From the cell containing the given text, extract its center point as [x, y] coordinate. 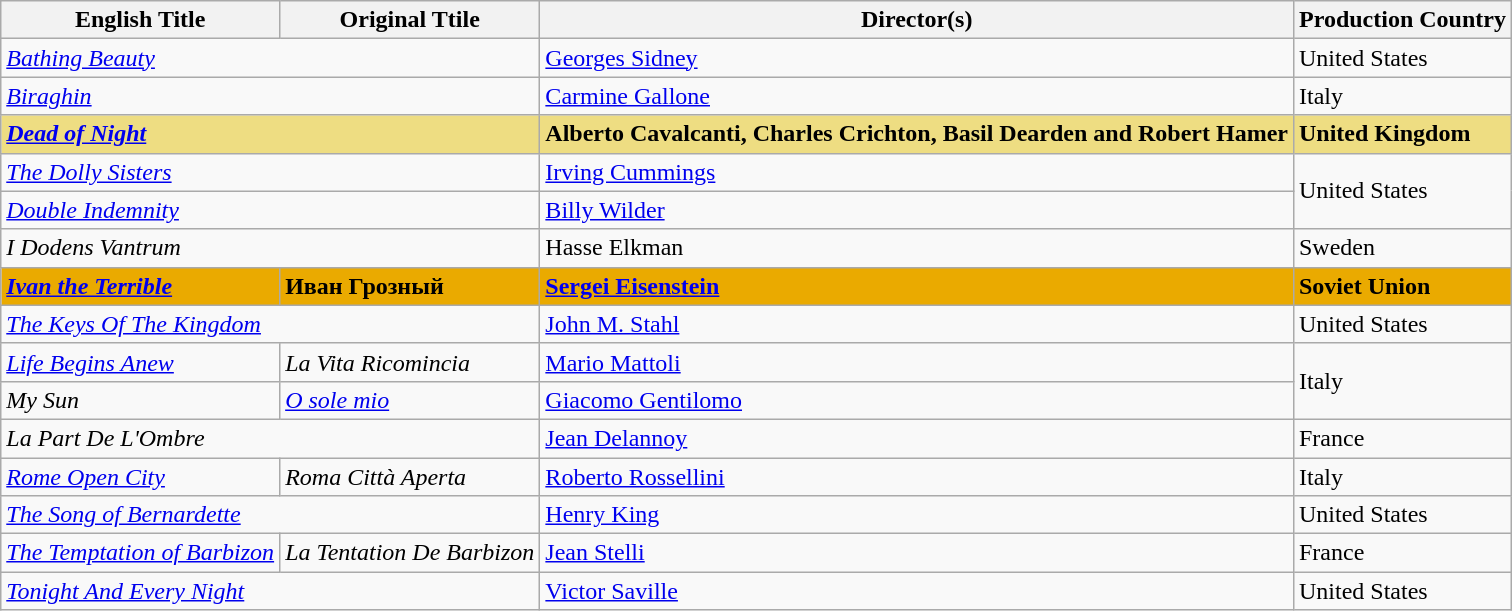
Mario Mattoli [917, 362]
Director(s) [917, 20]
The Keys Of The Kingdom [270, 324]
I Dodens Vantrum [270, 248]
Double Indemnity [270, 210]
Biraghin [270, 96]
Billy Wilder [917, 210]
United Kingdom [1402, 134]
Roma Città Aperta [410, 477]
Original Ttile [410, 20]
Life Begins Anew [140, 362]
The Dolly Sisters [270, 172]
Ivan the Terrible [140, 286]
Jean Stelli [917, 553]
Bathing Beauty [270, 58]
Victor Saville [917, 591]
Alberto Cavalcanti, Charles Crichton, Basil Dearden and Robert Hamer [917, 134]
English Title [140, 20]
Production Country [1402, 20]
O sole mio [410, 400]
Carmine Gallone [917, 96]
Sergei Eisenstein [917, 286]
The Song of Bernardette [270, 515]
Sweden [1402, 248]
Roberto Rossellini [917, 477]
Rome Open City [140, 477]
Soviet Union [1402, 286]
Giacomo Gentilomo [917, 400]
Dead of Night [270, 134]
The Temptation of Barbizon [140, 553]
Georges Sidney [917, 58]
Hasse Elkman [917, 248]
Irving Cummings [917, 172]
La Vita Ricomincia [410, 362]
La Part De L'Ombre [270, 438]
Jean Delannoy [917, 438]
Henry King [917, 515]
Tonight And Every Night [270, 591]
John M. Stahl [917, 324]
La Tentation De Barbizon [410, 553]
My Sun [140, 400]
Иван Грозный [410, 286]
